Output the (x, y) coordinate of the center of the cell containing the given text.  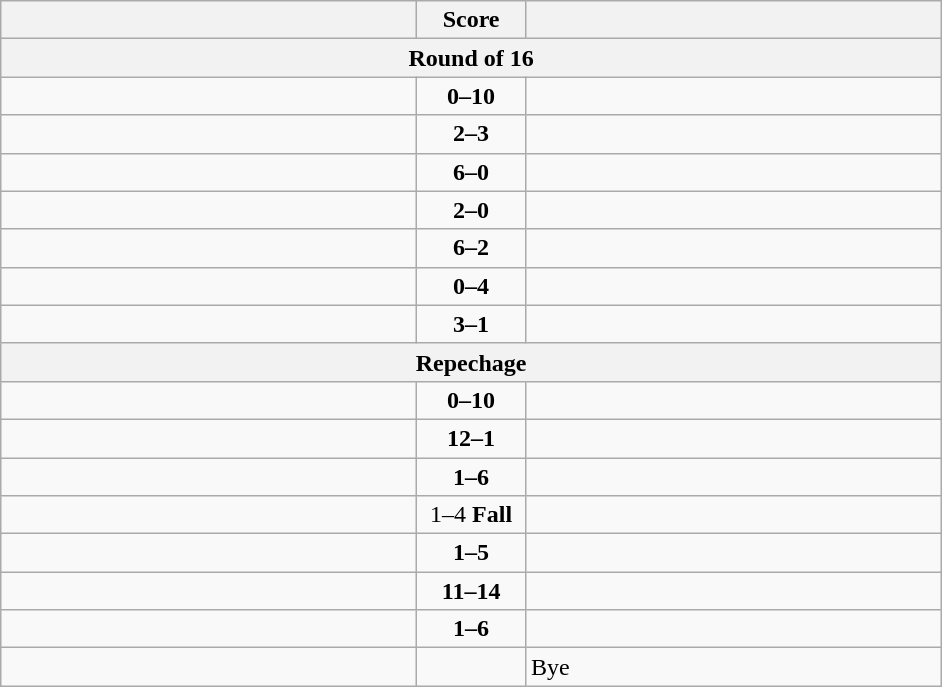
0–4 (472, 286)
1–4 Fall (472, 515)
2–3 (472, 134)
6–2 (472, 248)
1–5 (472, 553)
12–1 (472, 438)
6–0 (472, 172)
Round of 16 (472, 58)
Score (472, 20)
Repechage (472, 362)
11–14 (472, 591)
3–1 (472, 324)
Bye (733, 667)
2–0 (472, 210)
